For the text-containing cell, return its midpoint in [x, y] coordinate format. 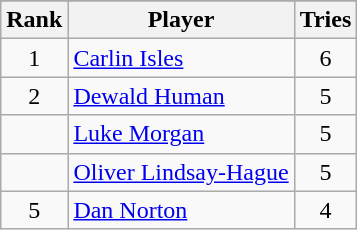
Luke Morgan [181, 134]
Dan Norton [181, 210]
Rank [34, 20]
2 [34, 96]
1 [34, 58]
6 [326, 58]
Player [181, 20]
Dewald Human [181, 96]
4 [326, 210]
Tries [326, 20]
Oliver Lindsay-Hague [181, 172]
Carlin Isles [181, 58]
